Find where the given text appears and provide that cell's center as [X, Y] coordinate. 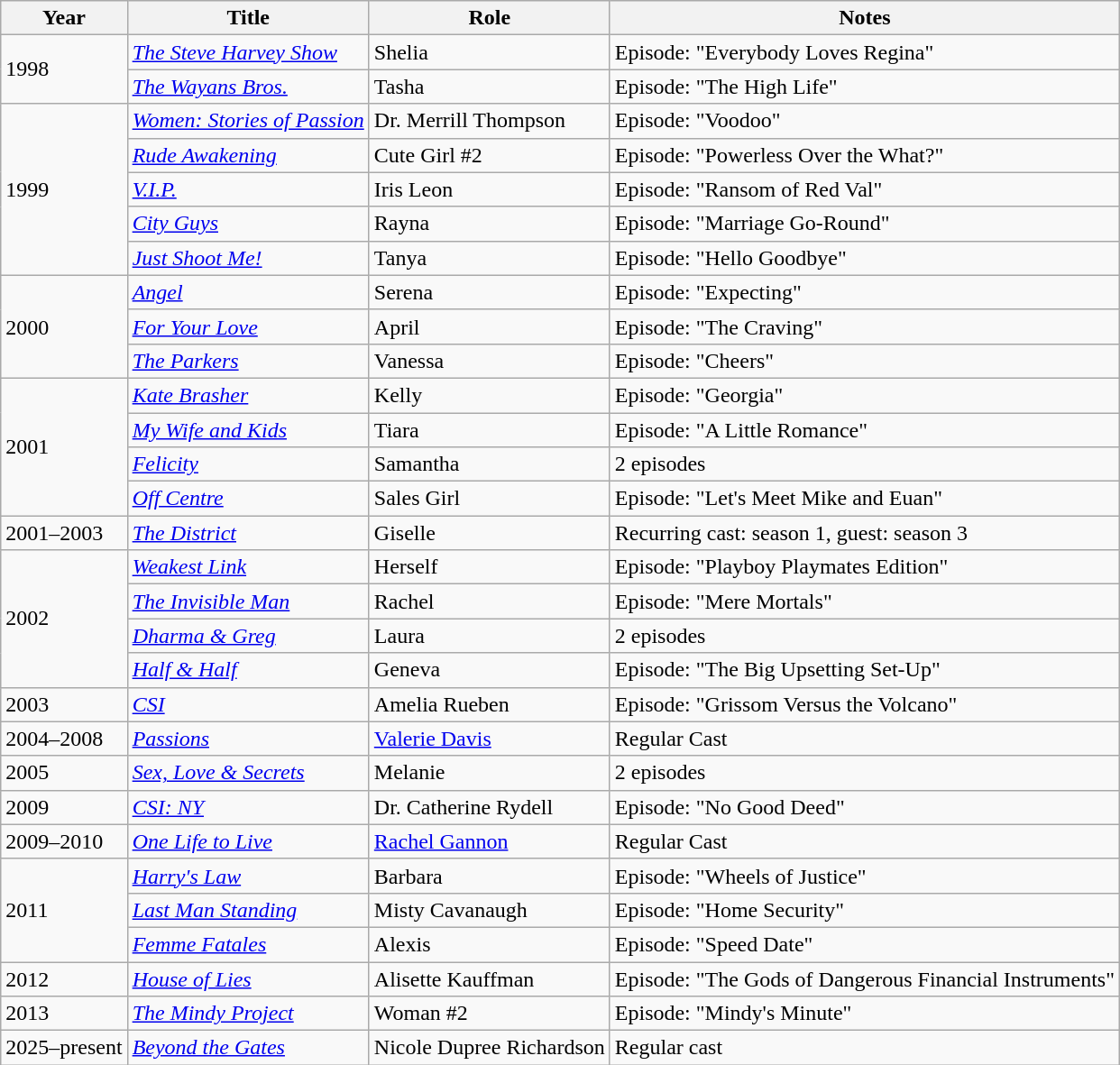
Episode: "Mere Mortals" [864, 601]
Recurring cast: season 1, guest: season 3 [864, 533]
Episode: "Let's Meet Mike and Euan" [864, 499]
One Life to Live [248, 841]
Sex, Love & Secrets [248, 773]
Harry's Law [248, 876]
2000 [64, 326]
CSI [248, 704]
Episode: "No Good Deed" [864, 807]
Rude Awakening [248, 155]
Episode: "Wheels of Justice" [864, 876]
Tasha [489, 87]
Episode: "Expecting" [864, 292]
2012 [64, 978]
The Wayans Bros. [248, 87]
2013 [64, 1014]
Episode: "Home Security" [864, 910]
Rachel Gannon [489, 841]
Angel [248, 292]
Passions [248, 739]
2004–2008 [64, 739]
Episode: "Ransom of Red Val" [864, 189]
Shelia [489, 52]
Half & Half [248, 670]
Nicole Dupree Richardson [489, 1048]
Barbara [489, 876]
Laura [489, 636]
2001 [64, 446]
Herself [489, 567]
Vanessa [489, 361]
Episode: "Georgia" [864, 395]
Episode: "Everybody Loves Regina" [864, 52]
Episode: "Playboy Playmates Edition" [864, 567]
Rayna [489, 224]
Alexis [489, 944]
Episode: "The Craving" [864, 326]
Beyond the Gates [248, 1048]
Dr. Catherine Rydell [489, 807]
Episode: "The Big Upsetting Set-Up" [864, 670]
Sales Girl [489, 499]
Giselle [489, 533]
2011 [64, 910]
Femme Fatales [248, 944]
The District [248, 533]
Episode: "Mindy's Minute" [864, 1014]
CSI: NY [248, 807]
Role [489, 18]
Episode: "Voodoo" [864, 121]
Samantha [489, 464]
Just Shoot Me! [248, 258]
2003 [64, 704]
Episode: "The High Life" [864, 87]
2002 [64, 619]
April [489, 326]
Episode: "Speed Date" [864, 944]
Off Centre [248, 499]
Last Man Standing [248, 910]
Dharma & Greg [248, 636]
Episode: "Cheers" [864, 361]
Dr. Merrill Thompson [489, 121]
Geneva [489, 670]
House of Lies [248, 978]
For Your Love [248, 326]
Misty Cavanaugh [489, 910]
Women: Stories of Passion [248, 121]
The Mindy Project [248, 1014]
Title [248, 18]
2025–present [64, 1048]
Episode: "Marriage Go-Round" [864, 224]
The Steve Harvey Show [248, 52]
2009–2010 [64, 841]
2001–2003 [64, 533]
Episode: "A Little Romance" [864, 430]
Episode: "The Gods of Dangerous Financial Instruments" [864, 978]
2009 [64, 807]
Cute Girl #2 [489, 155]
Melanie [489, 773]
Tanya [489, 258]
The Invisible Man [248, 601]
Iris Leon [489, 189]
V.I.P. [248, 189]
Alisette Kauffman [489, 978]
1998 [64, 69]
2005 [64, 773]
Kelly [489, 395]
Episode: "Powerless Over the What?" [864, 155]
My Wife and Kids [248, 430]
Felicity [248, 464]
1999 [64, 189]
Amelia Rueben [489, 704]
The Parkers [248, 361]
Weakest Link [248, 567]
Regular cast [864, 1048]
Valerie Davis [489, 739]
Kate Brasher [248, 395]
Tiara [489, 430]
Year [64, 18]
City Guys [248, 224]
Woman #2 [489, 1014]
Notes [864, 18]
Episode: "Grissom Versus the Volcano" [864, 704]
Episode: "Hello Goodbye" [864, 258]
Rachel [489, 601]
Serena [489, 292]
